Output the (X, Y) coordinate of the center of the cell containing the given text.  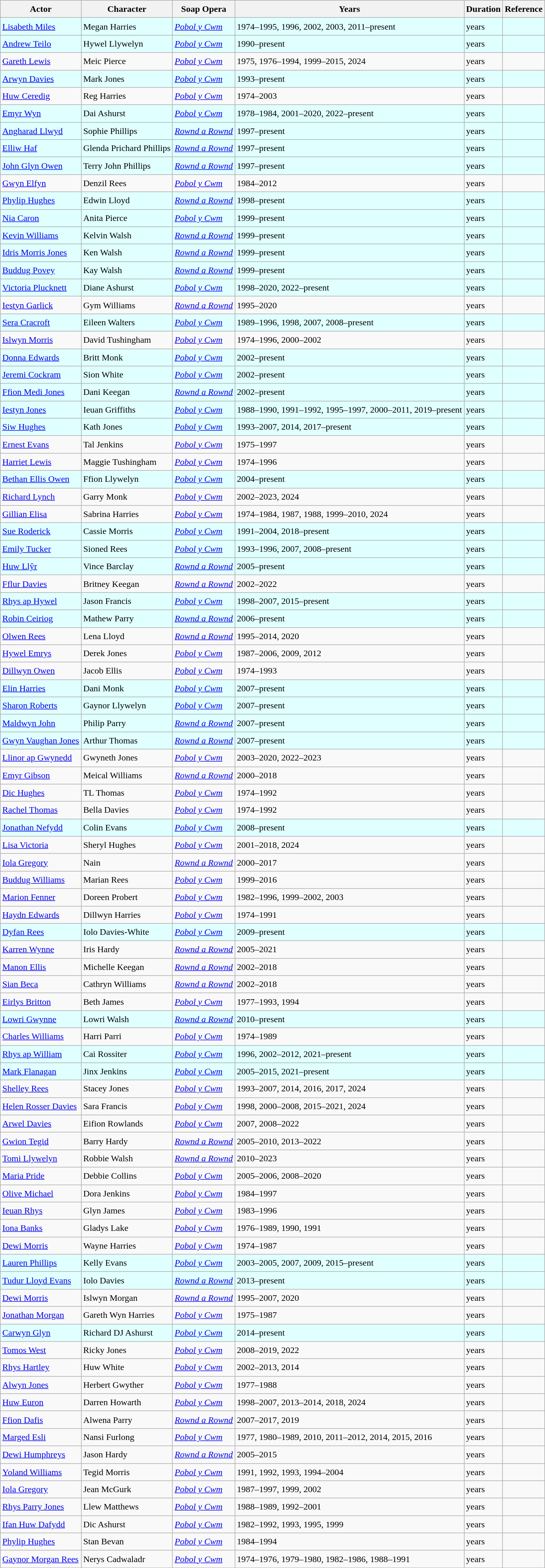
Kay Walsh (127, 270)
Iestyn Jones (41, 409)
Darren Howarth (127, 1403)
1991, 1992, 1993, 1994–2004 (349, 1472)
1991–2004, 2018–present (349, 531)
Sera Cracroft (41, 323)
Ifan Huw Dafydd (41, 1524)
Britney Keegan (127, 584)
Idris Morris Jones (41, 253)
TL Thomas (127, 793)
Buddug Williams (41, 880)
1976–1989, 1990, 1991 (349, 1228)
Character (127, 9)
2004–present (349, 479)
Gareth Wyn Harries (127, 1315)
Jinx Jenkins (127, 1072)
1975–1987 (349, 1315)
Dai Ashurst (127, 113)
Helen Rosser Davies (41, 1107)
Jonathan Morgan (41, 1315)
Michelle Keegan (127, 967)
Stacey Jones (127, 1089)
Kevin Williams (41, 235)
Ffion Medi Jones (41, 392)
Herbert Gwyther (127, 1385)
Jean McGurk (127, 1489)
2002–2013, 2014 (349, 1368)
Angharad Llwyd (41, 131)
Maria Pride (41, 1176)
Huw Euron (41, 1403)
Dic Ashurst (127, 1524)
1990–present (349, 44)
2007, 2008–2022 (349, 1124)
1998–2007, 2015–present (349, 601)
2010–2023 (349, 1158)
Emyr Wyn (41, 113)
Years (349, 9)
Fflur Davies (41, 584)
Marion Fenner (41, 897)
Emily Tucker (41, 549)
Iolo Davies-White (127, 932)
Sue Roderick (41, 531)
Reg Harries (127, 96)
2005–2010, 2013–2022 (349, 1141)
Anita Pierce (127, 218)
Eirlys Britton (41, 1001)
Tudur Lloyd Evans (41, 1280)
Tomi Llywelyn (41, 1158)
2000–2017 (349, 862)
Garry Monk (127, 497)
Sioned Rees (127, 549)
Dillwyn Harries (127, 915)
Rhys Parry Jones (41, 1507)
2000–2018 (349, 776)
2008–present (349, 827)
1989–1996, 1998, 2007, 2008–present (349, 323)
Richard DJ Ashurst (127, 1333)
Llinor ap Gwynedd (41, 758)
Duration (483, 9)
1998–2020, 2022–present (349, 288)
1983–1996 (349, 1211)
Emyr Gibson (41, 776)
Alwyn Jones (41, 1385)
Diane Ashurst (127, 288)
Sian Beca (41, 984)
Hywel Emrys (41, 654)
2003–2020, 2022–2023 (349, 758)
Sharon Roberts (41, 705)
Philip Parry (127, 723)
Mark Jones (127, 78)
1982–1996, 1999–2002, 2003 (349, 897)
Cathryn Williams (127, 984)
1977–1993, 1994 (349, 1001)
Sara Francis (127, 1107)
Kelvin Walsh (127, 235)
1974–1995, 1996, 2002, 2003, 2011–present (349, 27)
Lowri Gwynne (41, 1019)
2007–2017, 2019 (349, 1420)
2013–present (349, 1280)
Nansi Furlong (127, 1437)
Harriet Lewis (41, 462)
Tal Jenkins (127, 444)
Britt Monk (127, 357)
Olive Michael (41, 1193)
1995–2020 (349, 305)
1993–2007, 2014, 2016, 2017, 2024 (349, 1089)
1977, 1980–1989, 2010, 2011–2012, 2014, 2015, 2016 (349, 1437)
Robbie Walsh (127, 1158)
Meic Pierce (127, 61)
Karren Wynne (41, 950)
Glenda Prichard Phillips (127, 148)
Lowri Walsh (127, 1019)
1998, 2000–2008, 2015–2021, 2024 (349, 1107)
David Tushingham (127, 340)
1998–2007, 2013–2014, 2018, 2024 (349, 1403)
Rhys ap William (41, 1054)
Marian Rees (127, 880)
Islwyn Morgan (127, 1297)
1984–2012 (349, 183)
Megan Harries (127, 27)
Jeremi Cockram (41, 375)
1974–1993 (349, 671)
2003–2005, 2007, 2009, 2015–present (349, 1263)
2009–present (349, 932)
1996, 2002–2012, 2021–present (349, 1054)
Eileen Walters (127, 323)
Gladys Lake (127, 1228)
1974–1996 (349, 462)
Sabrina Harries (127, 514)
Gwyn Elfyn (41, 183)
1974–1976, 1979–1980, 1982–1986, 1988–1991 (349, 1559)
Mark Flanagan (41, 1072)
Gaynor Morgan Rees (41, 1559)
Gaynor Llywelyn (127, 705)
Robin Ceiriog (41, 619)
Elin Harries (41, 688)
Ieuan Rhys (41, 1211)
John Glyn Owen (41, 166)
1988–1990, 1991–1992, 1995–1997, 2000–2011, 2019–present (349, 409)
Ken Walsh (127, 253)
Hywel Llywelyn (127, 44)
Edwin Lloyd (127, 201)
Reference (524, 9)
Barry Hardy (127, 1141)
1974–1989 (349, 1036)
Dewi Humphreys (41, 1454)
Lisa Victoria (41, 845)
Richard Lynch (41, 497)
Arthur Thomas (127, 740)
Eifion Rowlands (127, 1124)
Lauren Phillips (41, 1263)
Tegid Morris (127, 1472)
Glyn James (127, 1211)
1993–2007, 2014, 2017–present (349, 427)
Arwel Davies (41, 1124)
Iolo Davies (127, 1280)
2005–2015, 2021–present (349, 1072)
Dora Jenkins (127, 1193)
1974–1984, 1987, 1988, 1999–2010, 2024 (349, 514)
Rachel Thomas (41, 810)
1974–1996, 2000–2002 (349, 340)
Jacob Ellis (127, 671)
1975, 1976–1994, 1999–2015, 2024 (349, 61)
Huw Llŷr (41, 566)
1995–2007, 2020 (349, 1297)
Huw White (127, 1368)
1993–1996, 2007, 2008–present (349, 549)
1998–present (349, 201)
Cai Rossiter (127, 1054)
1977–1988 (349, 1385)
Dillwyn Owen (41, 671)
Olwen Rees (41, 636)
Beth James (127, 1001)
Actor (41, 9)
Victoria Plucknett (41, 288)
Ffion Dafis (41, 1420)
Bethan Ellis Owen (41, 479)
Ffion Llywelyn (127, 479)
Doreen Probert (127, 897)
Soap Opera (203, 9)
2008–2019, 2022 (349, 1350)
Donna Edwards (41, 357)
Yoland Williams (41, 1472)
1987–1997, 1999, 2002 (349, 1489)
Ricky Jones (127, 1350)
Tomos West (41, 1350)
Rhys ap Hywel (41, 601)
Mathew Parry (127, 619)
Meical Williams (127, 776)
2005–present (349, 566)
Carwyn Glyn (41, 1333)
Llew Matthews (127, 1507)
Maggie Tushingham (127, 462)
Iona Banks (41, 1228)
Dic Hughes (41, 793)
Buddug Povey (41, 270)
2010–present (349, 1019)
Ernest Evans (41, 444)
1975–1997 (349, 444)
Gwyneth Jones (127, 758)
1995–2014, 2020 (349, 636)
Lena Lloyd (127, 636)
2002–2022 (349, 584)
1974–1991 (349, 915)
2005–2021 (349, 950)
2006–present (349, 619)
Derek Jones (127, 654)
Dani Monk (127, 688)
Jonathan Nefydd (41, 827)
1999–2016 (349, 880)
Gwyn Vaughan Jones (41, 740)
Islwyn Morris (41, 340)
Vince Barclay (127, 566)
Nain (127, 862)
Siw Hughes (41, 427)
Harri Parri (127, 1036)
1993–present (349, 78)
Maldwyn John (41, 723)
Arwyn Davies (41, 78)
Gillian Elisa (41, 514)
Iestyn Garlick (41, 305)
Gwion Tegid (41, 1141)
Gym Williams (127, 305)
Ieuan Griffiths (127, 409)
Nerys Cadwaladr (127, 1559)
Cassie Morris (127, 531)
Sheryl Hughes (127, 845)
1984–1997 (349, 1193)
2005–2006, 2008–2020 (349, 1176)
1987–2006, 2009, 2012 (349, 654)
1984–1994 (349, 1542)
2014–present (349, 1333)
Dani Keegan (127, 392)
Shelley Rees (41, 1089)
Bella Davies (127, 810)
Sion White (127, 375)
Haydn Edwards (41, 915)
Alwena Parry (127, 1420)
Charles Williams (41, 1036)
2001–2018, 2024 (349, 845)
1974–1987 (349, 1246)
1988–1989, 1992–2001 (349, 1507)
Manon Ellis (41, 967)
Elliw Haf (41, 148)
Kelly Evans (127, 1263)
Debbie Collins (127, 1176)
Jason Hardy (127, 1454)
1974–2003 (349, 96)
Andrew Teilo (41, 44)
Colin Evans (127, 827)
Jason Francis (127, 601)
1982–1992, 1993, 1995, 1999 (349, 1524)
Terry John Phillips (127, 166)
Huw Ceredig (41, 96)
1978–1984, 2001–2020, 2022–present (349, 113)
2002–2023, 2024 (349, 497)
Dyfan Rees (41, 932)
Lisabeth Miles (41, 27)
Marged Esli (41, 1437)
Rhys Hartley (41, 1368)
2005–2015 (349, 1454)
Nia Caron (41, 218)
Gareth Lewis (41, 61)
Wayne Harries (127, 1246)
Sophie Phillips (127, 131)
Denzil Rees (127, 183)
Kath Jones (127, 427)
Iris Hardy (127, 950)
Stan Bevan (127, 1542)
